Provide the [x, y] coordinate of the cell's center where the given text is located.  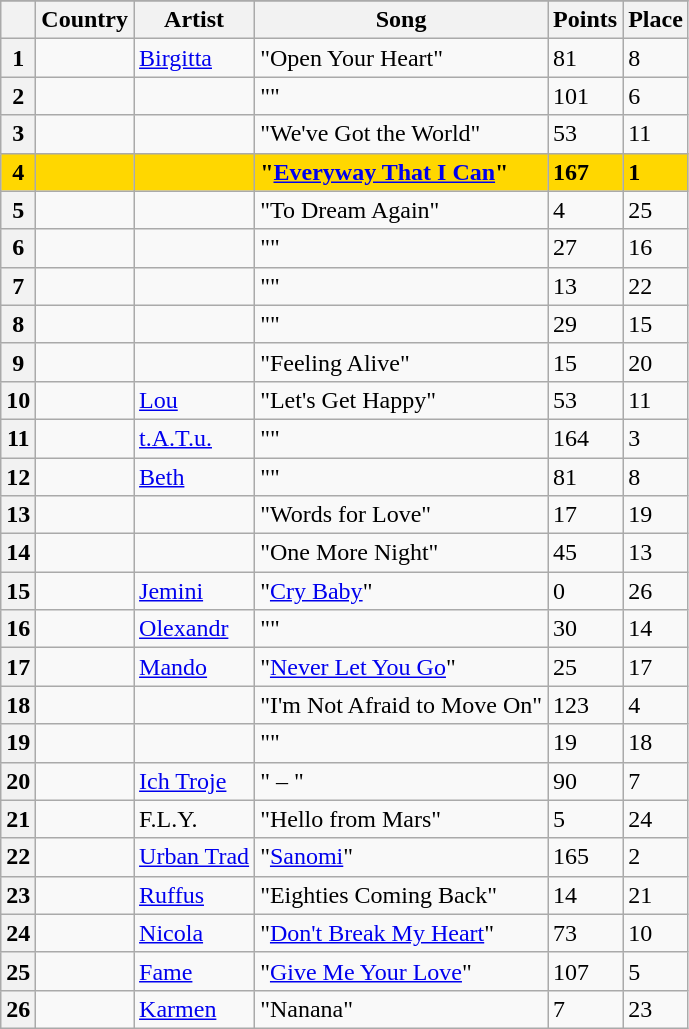
"Never Let You Go" [402, 667]
t.A.T.u. [194, 438]
Nicola [194, 933]
123 [586, 705]
Jemini [194, 591]
"Don't Break My Heart" [402, 933]
Ruffus [194, 895]
"Open Your Heart" [402, 58]
90 [586, 781]
Points [586, 20]
" – " [402, 781]
Ich Troje [194, 781]
45 [586, 553]
"Words for Love" [402, 515]
"Cry Baby" [402, 591]
Beth [194, 477]
"Feeling Alive" [402, 362]
"Everyway That I Can" [402, 172]
"Nanana" [402, 1009]
165 [586, 857]
Lou [194, 400]
"Let's Get Happy" [402, 400]
"To Dream Again" [402, 210]
9 [18, 362]
107 [586, 971]
"Hello from Mars" [402, 819]
27 [586, 248]
"Sanomi" [402, 857]
Artist [194, 20]
Song [402, 20]
Karmen [194, 1009]
167 [586, 172]
Mando [194, 667]
"Eighties Coming Back" [402, 895]
F.L.Y. [194, 819]
0 [586, 591]
12 [18, 477]
"We've Got the World" [402, 134]
73 [586, 933]
"Give Me Your Love" [402, 971]
"I'm Not Afraid to Move On" [402, 705]
Olexandr [194, 629]
29 [586, 324]
Fame [194, 971]
Birgitta [194, 58]
164 [586, 438]
Place [656, 20]
"One More Night" [402, 553]
30 [586, 629]
Urban Trad [194, 857]
101 [586, 96]
Country [85, 20]
